Return (X, Y) of the center of cell containing provided text 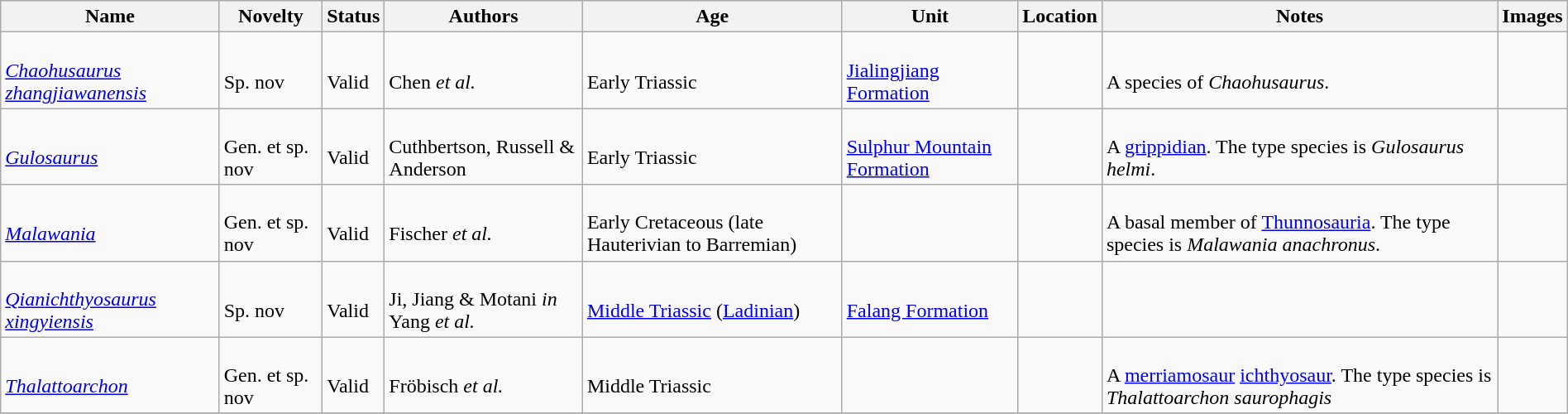
Location (1060, 17)
Middle Triassic (712, 375)
Cuthbertson, Russell & Anderson (484, 147)
Ji, Jiang & Motani in Yang et al. (484, 299)
Authors (484, 17)
Chen et al. (484, 70)
Fröbisch et al. (484, 375)
A grippidian. The type species is Gulosaurus helmi. (1299, 147)
Falang Formation (930, 299)
Status (354, 17)
Gulosaurus (110, 147)
Malawania (110, 223)
Qianichthyosaurus xingyiensis (110, 299)
Chaohusaurus zhangjiawanensis (110, 70)
Novelty (271, 17)
Early Cretaceous (late Hauterivian to Barremian) (712, 223)
A species of Chaohusaurus. (1299, 70)
Unit (930, 17)
Notes (1299, 17)
Middle Triassic (Ladinian) (712, 299)
Thalattoarchon (110, 375)
Name (110, 17)
Jialingjiang Formation (930, 70)
Images (1532, 17)
Fischer et al. (484, 223)
Sulphur Mountain Formation (930, 147)
A basal member of Thunnosauria. The type species is Malawania anachronus. (1299, 223)
Age (712, 17)
A merriamosaur ichthyosaur. The type species is Thalattoarchon saurophagis (1299, 375)
